Scan for the cell matching the given text and deliver its (x, y) coordinate at center. 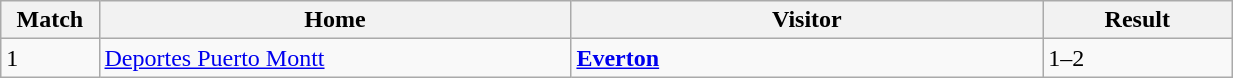
1–2 (1138, 58)
Visitor (807, 20)
Everton (807, 58)
Deportes Puerto Montt (335, 58)
Home (335, 20)
Match (50, 20)
Result (1138, 20)
1 (50, 58)
